Identify which cell holds the provided text, then report its (X, Y) central coordinate. 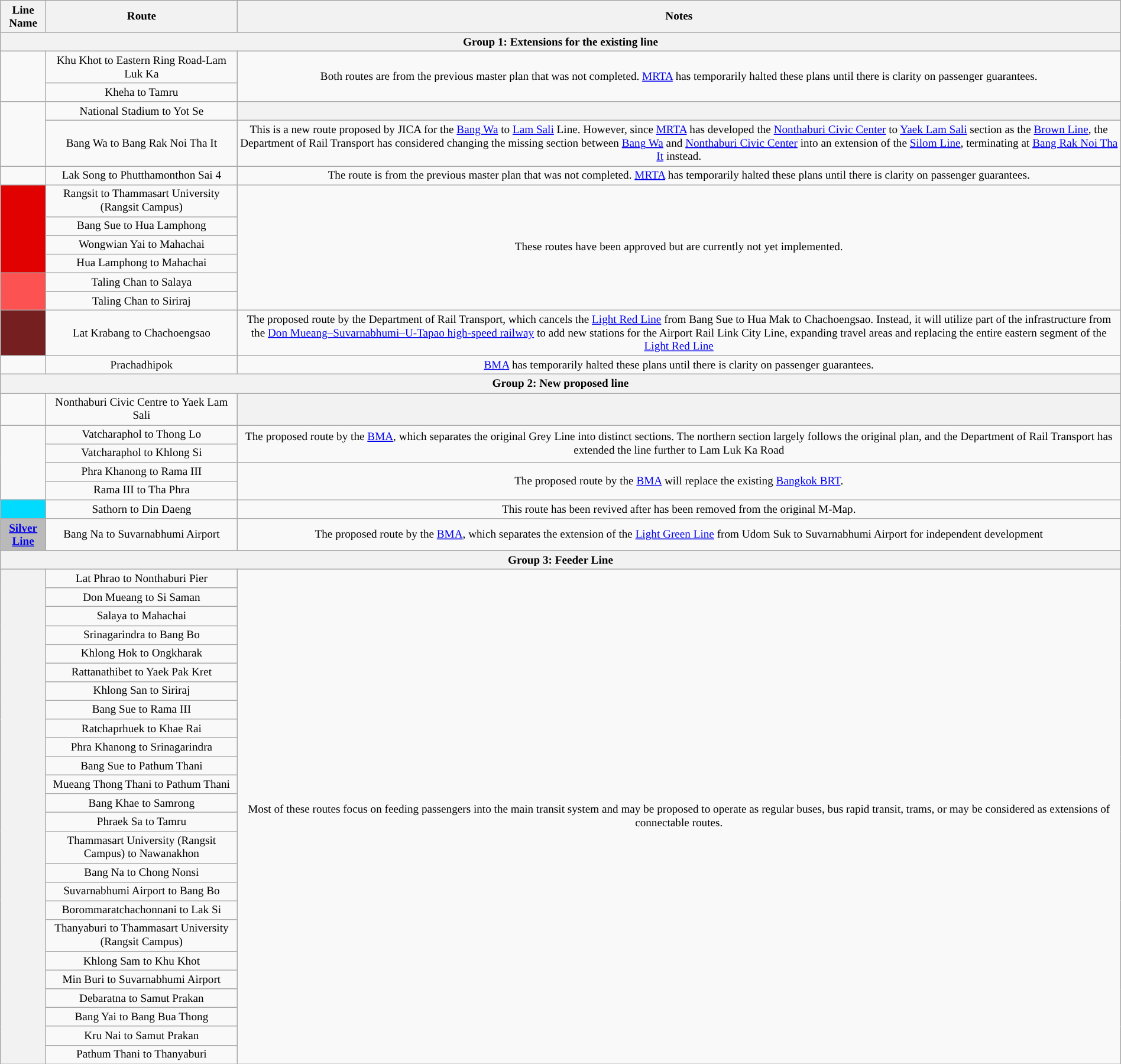
Route (142, 17)
Phra Khanong to Srinagarindra (142, 747)
Sathorn to Din Daeng (142, 509)
Phraek Sa to Tamru (142, 822)
Khu Khot to Eastern Ring Road-Lam Luk Ka (142, 67)
Bang Sue to Pathum Thani (142, 766)
Lak Song to Phutthamonthon Sai 4 (142, 176)
BMA has temporarily halted these plans until there is clarity on passenger guarantees. (679, 365)
Vatcharaphol to Khlong Si (142, 453)
Bang Khae to Samrong (142, 803)
Bang Yai to Bang Bua Thong (142, 1017)
Group 2: New proposed line (560, 384)
Taling Chan to Salaya (142, 282)
Lat Phrao to Nonthaburi Pier (142, 579)
Bang Wa to Bang Rak Noi Tha It (142, 143)
Srinagarindra to Bang Bo (142, 635)
Wongwian Yai to Mahachai (142, 245)
Nonthaburi Civic Centre to Yaek Lam Sali (142, 409)
Khlong San to Siriraj (142, 691)
Don Mueang to Si Saman (142, 597)
Khlong Hok to Ongkharak (142, 654)
This route has been revived after has been removed from the original M-Map. (679, 509)
Vatcharaphol to Thong Lo (142, 435)
Group 1: Extensions for the existing line (560, 42)
Bang Sue to Rama III (142, 710)
Bang Na to Suvarnabhumi Airport (142, 535)
Prachadhipok (142, 365)
Rangsit to Thammasart University (Rangsit Campus) (142, 200)
Taling Chan to Siriraj (142, 301)
Notes (679, 17)
The proposed route by the BMA will replace the existing Bangkok BRT. (679, 481)
Suvarnabhumi Airport to Bang Bo (142, 891)
Line Name (24, 17)
Bang Sue to Hua Lamphong (142, 226)
Borommaratchachonnani to Lak Si (142, 910)
Min Buri to Suvarnabhumi Airport (142, 979)
Kru Nai to Samut Prakan (142, 1036)
Salaya to Mahachai (142, 616)
Group 3: Feeder Line (560, 560)
These routes have been approved but are currently not yet implemented. (679, 247)
Mueang Thong Thani to Pathum Thani (142, 785)
Thammasart University (Rangsit Campus) to Nawanakhon (142, 848)
Bang Na to Chong Nonsi (142, 873)
Silver Line (24, 535)
Lat Krabang to Chachoengsao (142, 334)
Khlong Sam to Khu Khot (142, 961)
Rattanathibet to Yaek Pak Kret (142, 672)
Kheha to Tamru (142, 93)
Pathum Thani to Thanyaburi (142, 1055)
Phra Khanong to Rama III (142, 472)
Rama III to Tha Phra (142, 491)
Hua Lamphong to Mahachai (142, 264)
Debaratna to Samut Prakan (142, 998)
Ratchaprhuek to Khae Rai (142, 729)
Thanyaburi to Thammasart University (Rangsit Campus) (142, 936)
National Stadium to Yot Se (142, 111)
